Determine the [x, y] coordinate at the center of the cell enclosing the given text.  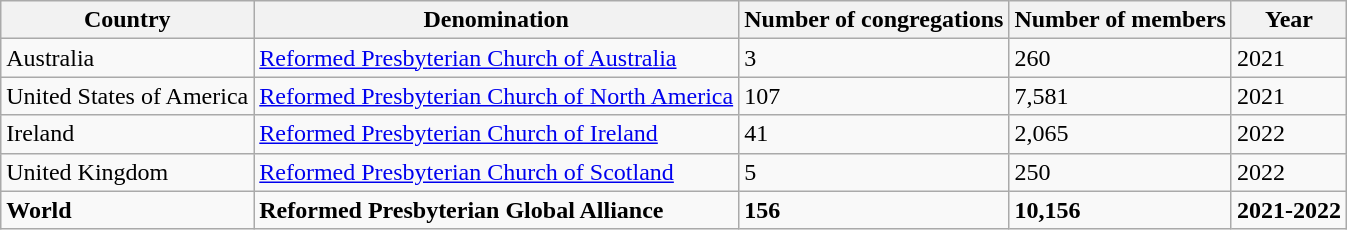
Country [128, 20]
World [128, 210]
United States of America [128, 96]
Reformed Presbyterian Church of Scotland [496, 172]
Reformed Presbyterian Church of Ireland [496, 134]
Year [1288, 20]
Reformed Presbyterian Church of Australia [496, 58]
41 [874, 134]
United Kingdom [128, 172]
2,065 [1120, 134]
Denomination [496, 20]
Australia [128, 58]
2021-2022 [1288, 210]
Ireland [128, 134]
5 [874, 172]
Number of congregations [874, 20]
156 [874, 210]
250 [1120, 172]
260 [1120, 58]
7,581 [1120, 96]
3 [874, 58]
10,156 [1120, 210]
Number of members [1120, 20]
Reformed Presbyterian Global Alliance [496, 210]
Reformed Presbyterian Church of North America [496, 96]
107 [874, 96]
